Pinpoint the cell where the given text exists, returning its (X, Y) midpoint coordinate. 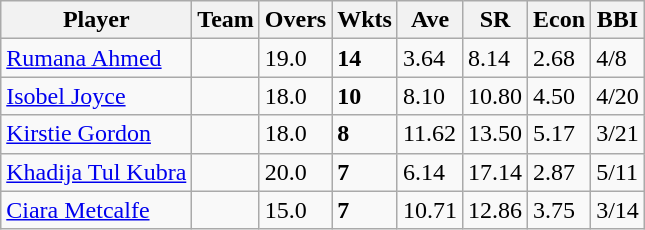
10.80 (496, 96)
Overs (295, 20)
13.50 (496, 134)
Ave (430, 20)
17.14 (496, 172)
8 (365, 134)
6.14 (430, 172)
19.0 (295, 58)
Econ (560, 20)
2.87 (560, 172)
10 (365, 96)
3.64 (430, 58)
Ciara Metcalfe (96, 210)
SR (496, 20)
Wkts (365, 20)
2.68 (560, 58)
3/14 (618, 210)
11.62 (430, 134)
Khadija Tul Kubra (96, 172)
5.17 (560, 134)
Kirstie Gordon (96, 134)
4/8 (618, 58)
10.71 (430, 210)
20.0 (295, 172)
Team (226, 20)
4/20 (618, 96)
8.14 (496, 58)
14 (365, 58)
Player (96, 20)
3/21 (618, 134)
5/11 (618, 172)
4.50 (560, 96)
BBI (618, 20)
8.10 (430, 96)
Rumana Ahmed (96, 58)
15.0 (295, 210)
3.75 (560, 210)
Isobel Joyce (96, 96)
12.86 (496, 210)
